From the cell containing the given text, extract its center point as [x, y] coordinate. 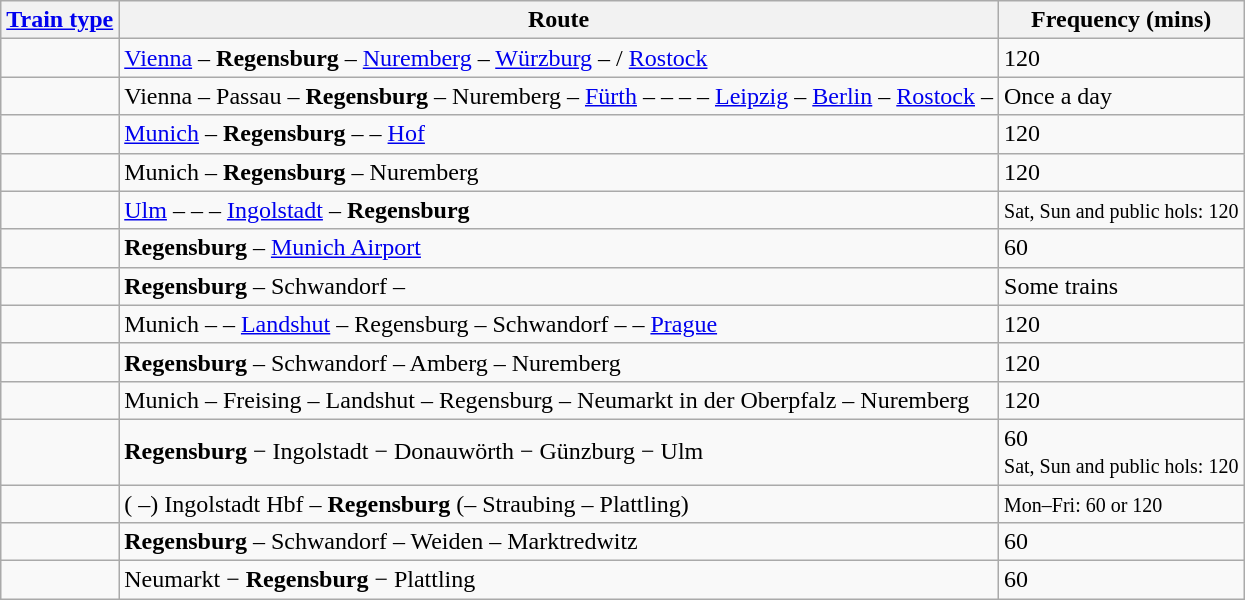
Regensburg – Schwandorf – [559, 286]
Munich – Regensburg – – Hof [559, 134]
Sat, Sun and public hols: 120 [1122, 210]
Regensburg – Schwandorf – Weiden – Marktredwitz [559, 542]
60Sat, Sun and public hols: 120 [1122, 452]
Vienna – Regensburg – Nuremberg – Würzburg – / Rostock [559, 58]
Regensburg − Ingolstadt − Donauwörth − Günzburg − Ulm [559, 452]
Munich – – Landshut – Regensburg – Schwandorf – – Prague [559, 324]
Vienna – Passau – Regensburg – Nuremberg – Fürth – – – – Leipzig – Berlin – Rostock – [559, 96]
Train type [60, 20]
Neumarkt − Regensburg − Plattling [559, 580]
Regensburg – Munich Airport [559, 248]
Ulm – – – Ingolstadt – Regensburg [559, 210]
Regensburg – Schwandorf – Amberg – Nuremberg [559, 362]
Frequency (mins) [1122, 20]
Munich – Freising – Landshut – Regensburg – Neumarkt in der Oberpfalz – Nuremberg [559, 400]
Mon–Fri: 60 or 120 [1122, 503]
Some trains [1122, 286]
( –) Ingolstadt Hbf – Regensburg (– Straubing – Plattling) [559, 503]
Once a day [1122, 96]
Munich – Regensburg – Nuremberg [559, 172]
Route [559, 20]
